Return [X, Y] of the center of cell containing provided text 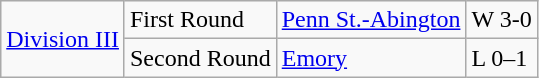
Emory [371, 58]
Division III [63, 39]
W 3-0 [502, 20]
L 0–1 [502, 58]
First Round [200, 20]
Second Round [200, 58]
Penn St.-Abington [371, 20]
